Detect which cell encompasses the target text, then output its (X, Y) center coordinate. 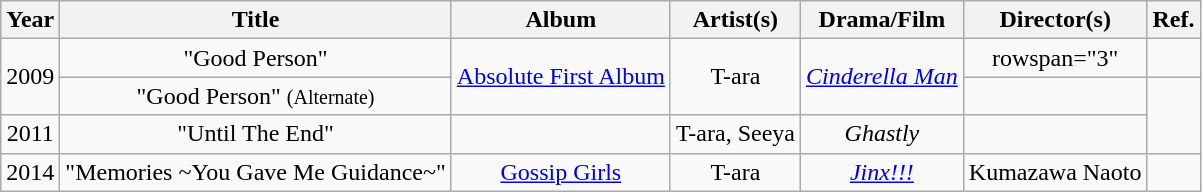
Artist(s) (735, 20)
Jinx!!! (882, 172)
"Memories ~You Gave Me Guidance~" (256, 172)
Gossip Girls (560, 172)
Absolute First Album (560, 77)
Director(s) (1055, 20)
Drama/Film (882, 20)
"Good Person" (Alternate) (256, 96)
"Good Person" (256, 58)
Ref. (1174, 20)
Year (30, 20)
Cinderella Man (882, 77)
T-ara, Seeya (735, 134)
Album (560, 20)
Ghastly (882, 134)
Title (256, 20)
2009 (30, 77)
rowspan="3" (1055, 58)
Kumazawa Naoto (1055, 172)
2011 (30, 134)
"Until The End" (256, 134)
2014 (30, 172)
